Locate the cell with the specified text and output its [X, Y] center coordinate. 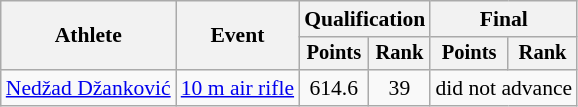
Event [238, 36]
Athlete [88, 36]
10 m air rifle [238, 88]
614.6 [334, 88]
did not advance [504, 88]
Nedžad Džanković [88, 88]
Qualification [364, 19]
Final [504, 19]
39 [399, 88]
